Provide the [X, Y] coordinate of the cell's center where the given text is located.  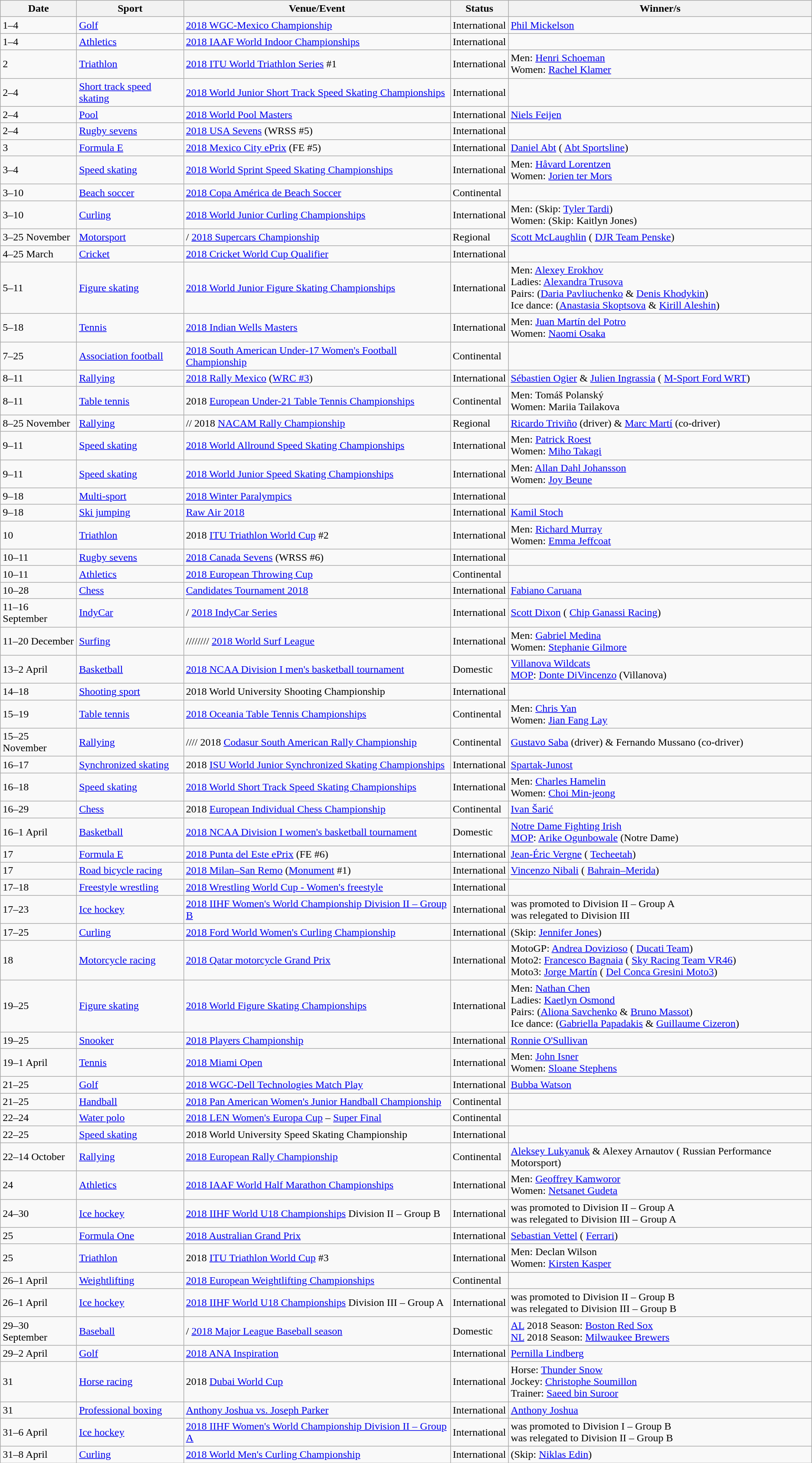
Men: (Skip: Tyler Tardi)Women: (Skip: Kaitlyn Jones) [660, 214]
Anthony Joshua [660, 1410]
Men: Tomáš PolanskýWomen: Mariia Tailakova [660, 401]
2018 Ford World Women's Curling Championship [317, 932]
Men: Gabriel MedinaWomen: Stephanie Gilmore [660, 641]
Men: Declan WilsonWomen: Kirsten Kasper [660, 1258]
Horse: Thunder SnowJockey: Christophe SoumillonTrainer: Saeed bin Suroor [660, 1381]
2018 ITU World Triathlon Series #1 [317, 64]
// 2018 NACAM Rally Championship [317, 423]
17–25 [39, 932]
Fabiano Caruana [660, 590]
Motorsport [130, 237]
Motorcycle racing [130, 960]
2018 World Allround Speed Skating Championships [317, 445]
2018 WGC-Dell Technologies Match Play [317, 1085]
2018 ITU Triathlon World Cup #3 [317, 1258]
Association football [130, 356]
2018 Oceania Table Tennis Championships [317, 714]
Scott McLaughlin ( DJR Team Penske) [660, 237]
2018 Qatar motorcycle Grand Prix [317, 960]
/ 2018 IndyCar Series [317, 613]
29–2 April [39, 1353]
18 [39, 960]
Snooker [130, 1040]
2018 USA Sevens (WRSS #5) [317, 131]
Niels Feijen [660, 115]
2018 European Individual Chess Championship [317, 809]
Road bicycle racing [130, 871]
Sport [130, 9]
//// 2018 Codasur South American Rally Championship [317, 742]
14–18 [39, 692]
2018 Punta del Este ePrix (FE #6) [317, 854]
2018 World Junior Figure Skating Championships [317, 288]
Men: John IsnerWomen: Sloane Stephens [660, 1062]
was promoted to Division II – Group B was relegated to Division III – Group B [660, 1303]
2018 IIHF World U18 Championships Division III – Group A [317, 1303]
Ricardo Triviño (driver) & Marc Martí (co-driver) [660, 423]
2018 World Junior Curling Championships [317, 214]
Ronnie O'Sullivan [660, 1040]
2018 Wrestling World Cup - Women's freestyle [317, 887]
Cricket [130, 254]
Kamil Stoch [660, 513]
Surfing [130, 641]
2018 Cricket World Cup Qualifier [317, 254]
7–25 [39, 356]
Men: Chris YanWomen: Jian Fang Lay [660, 714]
22–24 [39, 1118]
2018 IIHF Women's World Championship Division II – Group A [317, 1432]
8–25 November [39, 423]
19–1 April [39, 1062]
31–8 April [39, 1455]
2018 NCAA Division I men's basketball tournament [317, 669]
5–11 [39, 288]
Ski jumping [130, 513]
16–18 [39, 787]
2018 LEN Women's Europa Cup – Super Final [317, 1118]
Winner/s [660, 9]
2018 European Rally Championship [317, 1157]
Freestyle wrestling [130, 887]
2 [39, 64]
4–25 March [39, 254]
2018 NCAA Division I women's basketball tournament [317, 832]
Men: Charles HamelinWomen: Choi Min-jeong [660, 787]
Professional boxing [130, 1410]
16–29 [39, 809]
Raw Air 2018 [317, 513]
17–18 [39, 887]
Date [39, 9]
AL 2018 Season: Boston Red SoxNL 2018 Season: Milwaukee Brewers [660, 1331]
was promoted to Division II – Group A was relegated to Division III [660, 910]
3–25 November [39, 237]
10–28 [39, 590]
Pernilla Lindberg [660, 1353]
2018 Australian Grand Prix [317, 1236]
Daniel Abt ( Abt Sportsline) [660, 148]
Men: Patrick RoestWomen: Miho Takagi [660, 445]
Bubba Watson [660, 1085]
Men: Alexey ErokhovLadies: Alexandra TrusovaPairs: (Daria Pavliuchenko & Denis Khodykin)Ice dance: (Anastasia Skoptsova & Kirill Aleshin) [660, 288]
2018 European Weightlifting Championships [317, 1280]
2018 Winter Paralympics [317, 496]
2018 Mexico City ePrix (FE #5) [317, 148]
was promoted to Division II – Group A was relegated to Division III – Group A [660, 1213]
(Skip: Jennifer Jones) [660, 932]
22–14 October [39, 1157]
2018 IIHF Women's World Championship Division II – Group B [317, 910]
2018 ANA Inspiration [317, 1353]
Handball [130, 1101]
Villanova WildcatsMOP: Donte DiVincenzo (Villanova) [660, 669]
2018 World Figure Skating Championships [317, 1006]
16–17 [39, 765]
Jean-Éric Vergne ( Techeetah) [660, 854]
2018 Miami Open [317, 1062]
2018 Pan American Women's Junior Handball Championship [317, 1101]
Status [479, 9]
5–18 [39, 328]
/ 2018 Supercars Championship [317, 237]
Shooting sport [130, 692]
2018 Milan–San Remo (Monument #1) [317, 871]
Men: Juan Martín del PotroWomen: Naomi Osaka [660, 328]
2018 WGC-Mexico Championship [317, 25]
Water polo [130, 1118]
2018 Canada Sevens (WRSS #6) [317, 557]
Beach soccer [130, 192]
Phil Mickelson [660, 25]
Sebastian Vettel ( Ferrari) [660, 1236]
Gustavo Saba (driver) & Fernando Mussano (co-driver) [660, 742]
Baseball [130, 1331]
10 [39, 535]
Men: Henri SchoemanWomen: Rachel Klamer [660, 64]
Multi-sport [130, 496]
Weightlifting [130, 1280]
2018 IAAF World Indoor Championships [317, 42]
2018 Indian Wells Masters [317, 328]
/ 2018 Major League Baseball season [317, 1331]
2018 Dubai World Cup [317, 1381]
2018 IAAF World Half Marathon Championships [317, 1185]
Synchronized skating [130, 765]
2018 European Throwing Cup [317, 574]
31–6 April [39, 1432]
Men: Allan Dahl JohanssonWomen: Joy Beune [660, 474]
2018 World Short Track Speed Skating Championships [317, 787]
2018 World Men's Curling Championship [317, 1455]
MotoGP: Andrea Dovizioso ( Ducati Team)Moto2: Francesco Bagnaia ( Sky Racing Team VR46)Moto3: Jorge Martín ( Del Conca Gresini Moto3) [660, 960]
16–1 April [39, 832]
Men: Håvard LorentzenWomen: Jorien ter Mors [660, 170]
15–25 November [39, 742]
17–23 [39, 910]
2018 World Junior Speed Skating Championships [317, 474]
(Skip: Niklas Edin) [660, 1455]
2018 ISU World Junior Synchronized Skating Championships [317, 765]
2018 World Pool Masters [317, 115]
Candidates Tournament 2018 [317, 590]
Aleksey Lukyanuk & Alexey Arnautov ( Russian Performance Motorsport) [660, 1157]
22–25 [39, 1134]
Ivan Šarić [660, 809]
3–4 [39, 170]
2018 World University Speed Skating Championship [317, 1134]
11–16 September [39, 613]
2018 World Sprint Speed Skating Championships [317, 170]
Men: Richard MurrayWomen: Emma Jeffcoat [660, 535]
Notre Dame Fighting IrishMOP: Arike Ogunbowale (Notre Dame) [660, 832]
2018 European Under-21 Table Tennis Championships [317, 401]
2018 World Junior Short Track Speed Skating Championships [317, 92]
15–19 [39, 714]
29–30 September [39, 1331]
2018 World University Shooting Championship [317, 692]
2018 IIHF World U18 Championships Division II – Group B [317, 1213]
Formula One [130, 1236]
Men: Nathan ChenLadies: Kaetlyn OsmondPairs: (Aliona Savchenko & Bruno Massot)Ice dance: (Gabriella Papadakis & Guillaume Cizeron) [660, 1006]
3 [39, 148]
was promoted to Division I – Group B was relegated to Division II – Group B [660, 1432]
13–2 April [39, 669]
24–30 [39, 1213]
Short track speed skating [130, 92]
Scott Dixon ( Chip Ganassi Racing) [660, 613]
Horse racing [130, 1381]
IndyCar [130, 613]
Sébastien Ogier & Julien Ingrassia ( M-Sport Ford WRT) [660, 378]
2018 Copa América de Beach Soccer [317, 192]
24 [39, 1185]
2018 ITU Triathlon World Cup #2 [317, 535]
Spartak-Junost [660, 765]
2018 Players Championship [317, 1040]
Anthony Joshua vs. Joseph Parker [317, 1410]
//////// 2018 World Surf League [317, 641]
2018 South American Under-17 Women's Football Championship [317, 356]
2018 Rally Mexico (WRC #3) [317, 378]
11–20 December [39, 641]
Vincenzo Nibali ( Bahrain–Merida) [660, 871]
Pool [130, 115]
Men: Geoffrey KamwororWomen: Netsanet Gudeta [660, 1185]
Venue/Event [317, 9]
